Search for the cell housing the specified text and yield its [X, Y] center coordinate. 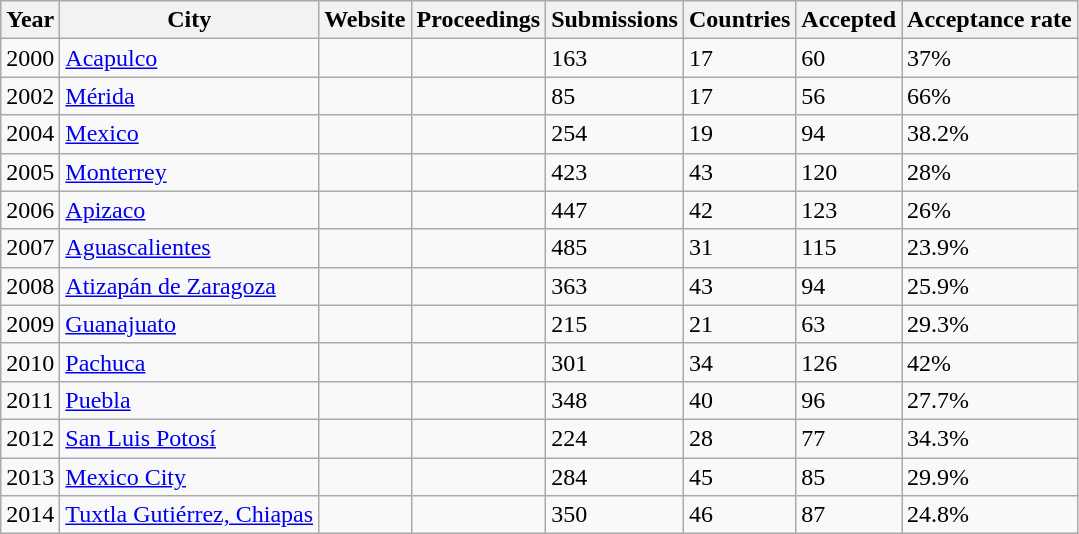
2014 [30, 515]
Acapulco [190, 58]
363 [615, 286]
2007 [30, 248]
Pachuca [190, 362]
2008 [30, 286]
Apizaco [190, 210]
25.9% [990, 286]
Mérida [190, 96]
Website [365, 20]
126 [849, 362]
60 [849, 58]
26% [990, 210]
66% [990, 96]
34 [739, 362]
31 [739, 248]
56 [849, 96]
2004 [30, 134]
2009 [30, 324]
2005 [30, 172]
96 [849, 400]
2013 [30, 477]
Monterrey [190, 172]
63 [849, 324]
447 [615, 210]
19 [739, 134]
224 [615, 438]
29.3% [990, 324]
45 [739, 477]
29.9% [990, 477]
Proceedings [478, 20]
2002 [30, 96]
77 [849, 438]
Countries [739, 20]
348 [615, 400]
163 [615, 58]
123 [849, 210]
2010 [30, 362]
87 [849, 515]
Acceptance rate [990, 20]
42 [739, 210]
2000 [30, 58]
350 [615, 515]
38.2% [990, 134]
San Luis Potosí [190, 438]
28% [990, 172]
423 [615, 172]
120 [849, 172]
46 [739, 515]
2011 [30, 400]
Aguascalientes [190, 248]
115 [849, 248]
284 [615, 477]
Atizapán de Zaragoza [190, 286]
301 [615, 362]
Submissions [615, 20]
Accepted [849, 20]
Tuxtla Gutiérrez, Chiapas [190, 515]
Guanajuato [190, 324]
Mexico City [190, 477]
Puebla [190, 400]
2006 [30, 210]
485 [615, 248]
2012 [30, 438]
37% [990, 58]
34.3% [990, 438]
Mexico [190, 134]
24.8% [990, 515]
23.9% [990, 248]
Year [30, 20]
27.7% [990, 400]
21 [739, 324]
28 [739, 438]
40 [739, 400]
City [190, 20]
254 [615, 134]
42% [990, 362]
215 [615, 324]
